Find where the given text appears and provide that cell's center as (x, y) coordinate. 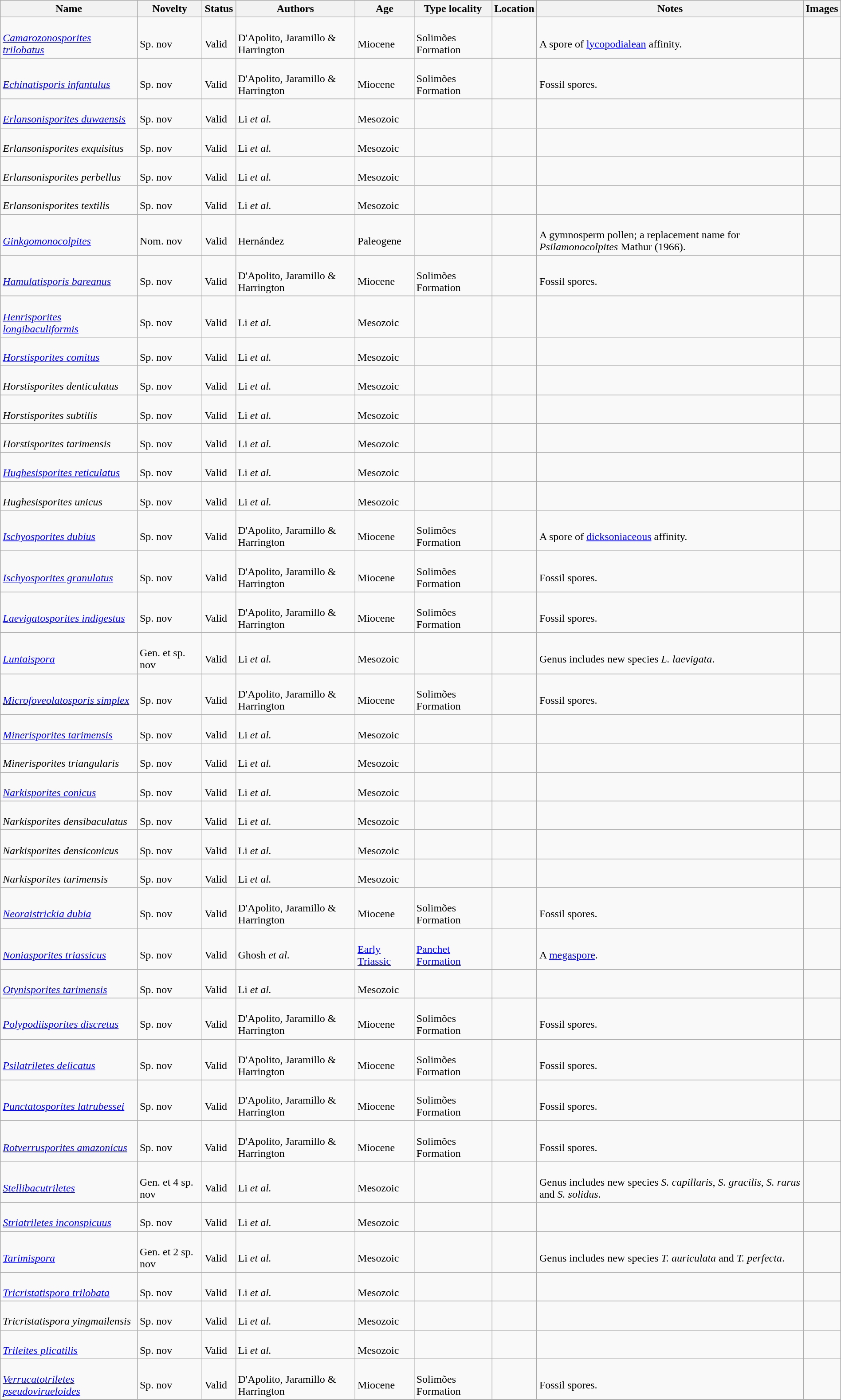
Notes (670, 9)
Tricristatispora trilobata (69, 1287)
Hernández (295, 235)
Early Triassic (385, 949)
Horstisporites subtilis (69, 409)
Camarozonosporites trilobatus (69, 38)
Type locality (452, 9)
Narkisporites densiconicus (69, 844)
Genus includes new species S. capillaris, S. gracilis, S. rarus and S. solidus. (670, 1182)
Hughesisporites unicus (69, 496)
Verrucatotriletes pseudovirueloides (69, 1379)
Stellibacutriletes (69, 1182)
Microfoveolatosporis simplex (69, 694)
Gen. et sp. nov (169, 653)
Ginkgomonocolpites (69, 235)
Henrisporites longibaculiformis (69, 316)
Hughesisporites reticulatus (69, 467)
Narkisporites tarimensis (69, 873)
Laevigatosporites indigestus (69, 612)
Tricristatispora yingmailensis (69, 1315)
Genus includes new species T. auriculata and T. perfecta. (670, 1252)
Echinatisporis infantulus (69, 79)
Images (822, 9)
Psilatriletes delicatus (69, 1060)
Novelty (169, 9)
Gen. et 4 sp. nov (169, 1182)
Striatriletes inconspicuus (69, 1217)
Erlansonisporites textilis (69, 200)
Panchet Formation (452, 949)
Tarimispora (69, 1252)
Minerisporites triangularis (69, 758)
Minerisporites tarimensis (69, 729)
Luntaispora (69, 653)
Location (515, 9)
Horstisporites denticulatus (69, 380)
Age (385, 9)
Gen. et 2 sp. nov (169, 1252)
Horstisporites comitus (69, 351)
Polypodiisporites discretus (69, 1019)
A gymnosperm pollen; a replacement name for Psilamonocolpites Mathur (1966). (670, 235)
Ischyosporites dubius (69, 531)
A megaspore. (670, 949)
Narkisporites conicus (69, 786)
Neoraistrickia dubia (69, 908)
Ghosh et al. (295, 949)
A spore of lycopodialean affinity. (670, 38)
Status (219, 9)
Erlansonisporites duwaensis (69, 114)
Trileites plicatilis (69, 1345)
Ischyosporites granulatus (69, 572)
Nom. nov (169, 235)
Noniasporites triassicus (69, 949)
Hamulatisporis bareanus (69, 276)
Erlansonisporites exquisitus (69, 142)
Narkisporites densibaculatus (69, 816)
Genus includes new species L. laevigata. (670, 653)
Otynisporites tarimensis (69, 984)
Erlansonisporites perbellus (69, 171)
A spore of dicksoniaceous affinity. (670, 531)
Rotverrusporites amazonicus (69, 1141)
Name (69, 9)
Paleogene (385, 235)
Horstisporites tarimensis (69, 438)
Punctatosporites latrubessei (69, 1100)
Authors (295, 9)
